Locate the cell with the specified text and output its (X, Y) center coordinate. 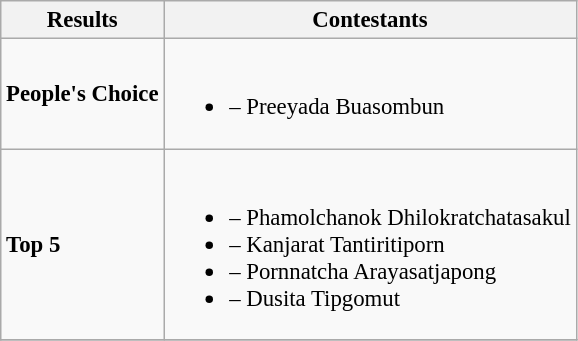
Results (82, 20)
People's Choice (82, 94)
Top 5 (82, 244)
– Preeyada Buasombun (370, 94)
– Phamolchanok Dhilokratchatasakul – Kanjarat Tantiritiporn – Pornnatcha Arayasatjapong – Dusita Tipgomut (370, 244)
Contestants (370, 20)
